Find where the given text appears and provide that cell's center as [x, y] coordinate. 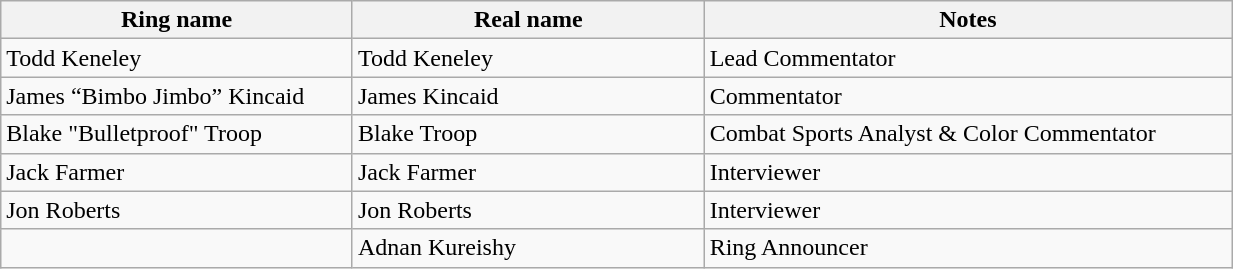
Ring Announcer [968, 248]
Real name [528, 20]
Blake Troop [528, 134]
James Kincaid [528, 96]
James “Bimbo Jimbo” Kincaid [177, 96]
Commentator [968, 96]
Notes [968, 20]
Adnan Kureishy [528, 248]
Lead Commentator [968, 58]
Blake "Bulletproof" Troop [177, 134]
Ring name [177, 20]
Combat Sports Analyst & Color Commentator [968, 134]
